Provide the [X, Y] coordinate of the cell's center where the given text is located.  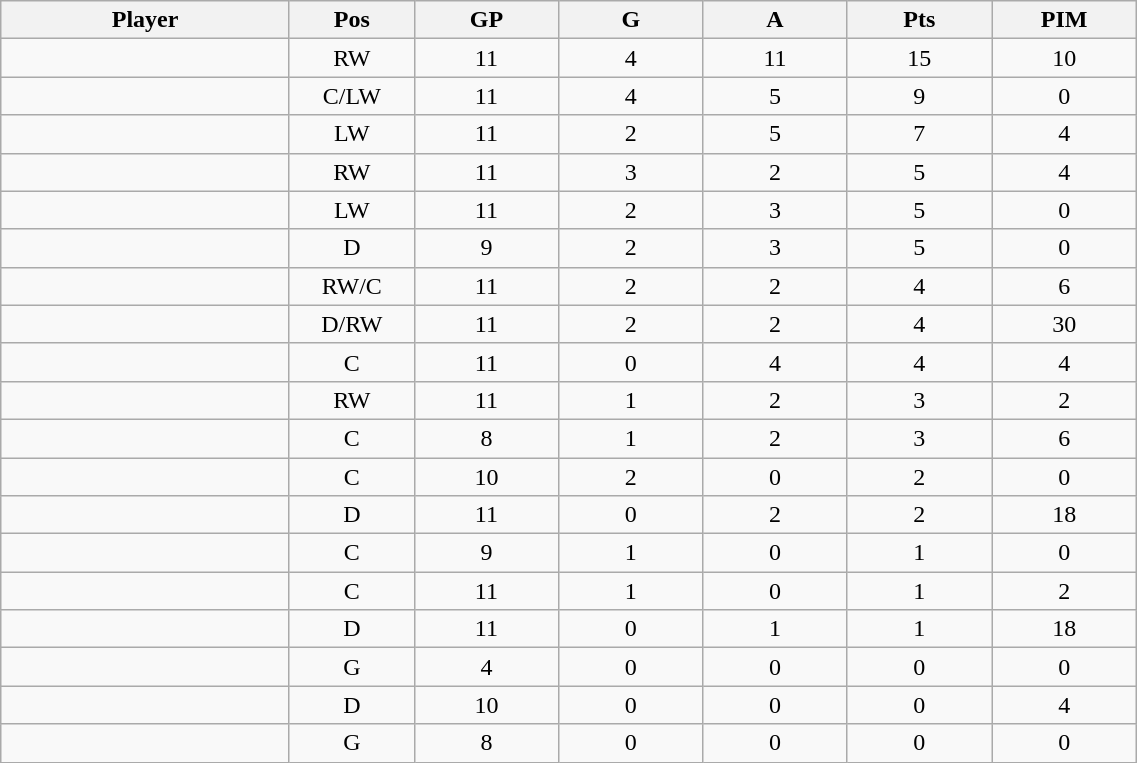
RW/C [352, 286]
D/RW [352, 324]
Pts [919, 20]
7 [919, 134]
GP [486, 20]
PIM [1064, 20]
C/LW [352, 96]
Pos [352, 20]
15 [919, 58]
A [775, 20]
Player [146, 20]
30 [1064, 324]
